Output the [x, y] coordinate of the center of the cell containing the given text.  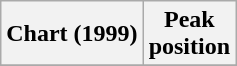
Chart (1999) [72, 34]
Peakposition [189, 34]
